Locate the cell with the specified text and output its [x, y] center coordinate. 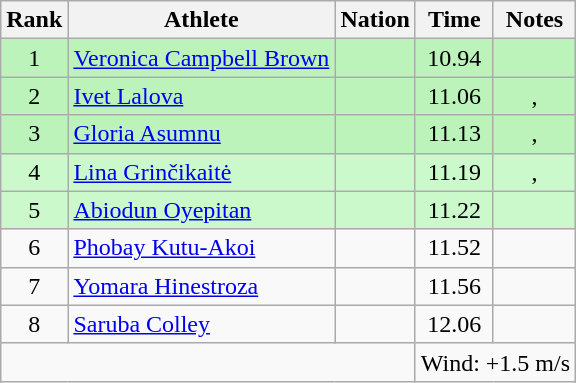
Lina Grinčikaitė [202, 172]
12.06 [454, 324]
Notes [534, 20]
11.22 [454, 210]
6 [34, 248]
10.94 [454, 58]
Rank [34, 20]
5 [34, 210]
Athlete [202, 20]
Phobay Kutu-Akoi [202, 248]
3 [34, 134]
Time [454, 20]
Nation [375, 20]
11.19 [454, 172]
8 [34, 324]
Abiodun Oyepitan [202, 210]
7 [34, 286]
4 [34, 172]
Saruba Colley [202, 324]
Veronica Campbell Brown [202, 58]
Yomara Hinestroza [202, 286]
11.52 [454, 248]
11.13 [454, 134]
2 [34, 96]
Wind: +1.5 m/s [495, 362]
11.06 [454, 96]
1 [34, 58]
11.56 [454, 286]
Gloria Asumnu [202, 134]
Ivet Lalova [202, 96]
